For the text-containing cell, return its midpoint in [X, Y] coordinate format. 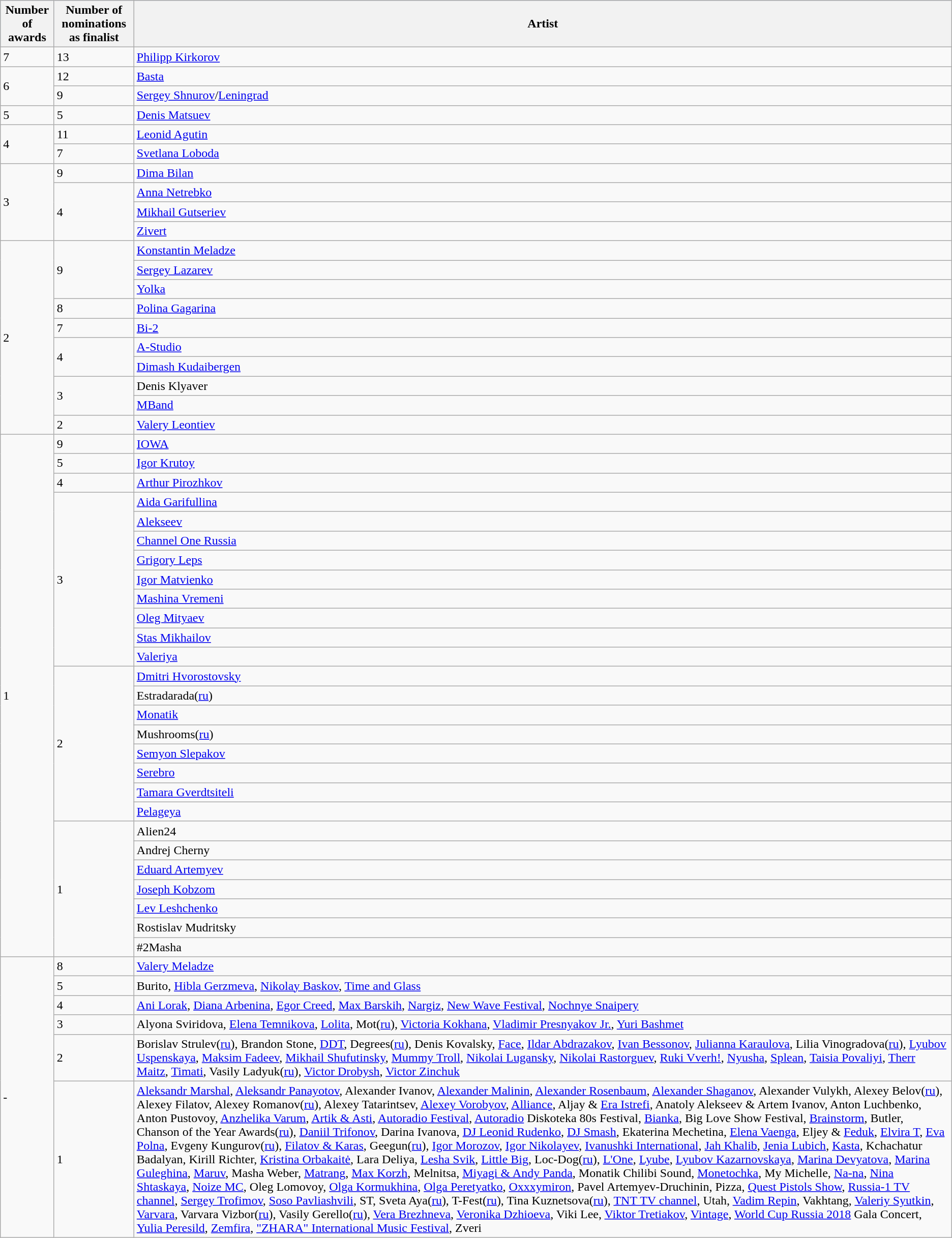
Mikhail Gutseriev [543, 212]
A-Studio [543, 347]
Igor Krutoy [543, 463]
Channel One Russia [543, 540]
Philipp Kirkorov [543, 57]
Konstantin Meladze [543, 250]
Ani Lorak, Diana Arbenina, Egor Creed, Max Barskih, Nargiz, New Wave Festival, Nochnye Snaipery [543, 1005]
Sergey Shnurov/Leningrad [543, 96]
Dimash Kudaibergen [543, 367]
Leonid Agutin [543, 134]
Estradarada(ru) [543, 696]
Lev Leshchenko [543, 909]
Alyona Sviridova, Elena Temnikova, Lolita, Mot(ru), Victoria Kokhana, Vladimir Presnyakov Jr., Yuri Bashmet [543, 1024]
Dima Bilan [543, 173]
Mashina Vremeni [543, 599]
Anna Netrebko [543, 192]
Serebro [543, 773]
Mushrooms(ru) [543, 734]
Aida Garifullina [543, 502]
Alien24 [543, 831]
IOWA [543, 444]
Dmitri Hvorostovsky [543, 676]
Andrej Cherny [543, 850]
#2Masha [543, 947]
Yolka [543, 289]
Valery Leontiev [543, 425]
Denis Matsuev [543, 115]
Tamara Gverdtsiteli [543, 792]
Sergey Lazarev [543, 270]
Oleg Mityaev [543, 618]
Grigory Leps [543, 560]
Pelageya [543, 811]
Joseph Kobzom [543, 889]
Arthur Pirozhkov [543, 482]
6 [27, 86]
Semyon Slepakov [543, 753]
Bi-2 [543, 328]
Alekseev [543, 521]
Artist [543, 24]
Rostislav Mudritsky [543, 928]
Stas Mikhailov [543, 638]
13 [94, 57]
MBand [543, 405]
11 [94, 134]
Burito, Hibla Gerzmeva, Nikolay Baskov, Time and Glass [543, 986]
Eduard Artemyev [543, 869]
Basta [543, 76]
Number of nominations as finalist [94, 24]
Monatik [543, 715]
12 [94, 76]
Number of awards [27, 24]
Polina Gagarina [543, 309]
Valery Meladze [543, 967]
Valeriya [543, 657]
Denis Klyaver [543, 386]
- [27, 1097]
Zivert [543, 231]
Igor Matvienko [543, 579]
Svetlana Loboda [543, 154]
